Capture the cell that displays the provided text and extract its (X, Y) central coordinate. 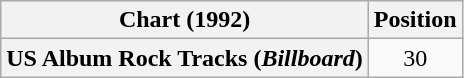
Chart (1992) (185, 20)
Position (415, 20)
US Album Rock Tracks (Billboard) (185, 58)
30 (415, 58)
